Determine the (x, y) coordinate at the center of the cell enclosing the given text.  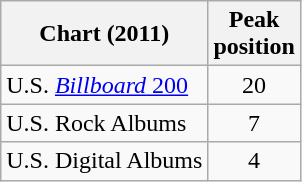
20 (254, 85)
7 (254, 123)
Chart (2011) (104, 34)
U.S. Rock Albums (104, 123)
Peakposition (254, 34)
U.S. Billboard 200 (104, 85)
4 (254, 161)
U.S. Digital Albums (104, 161)
